Return (X, Y) of the center of cell containing provided text 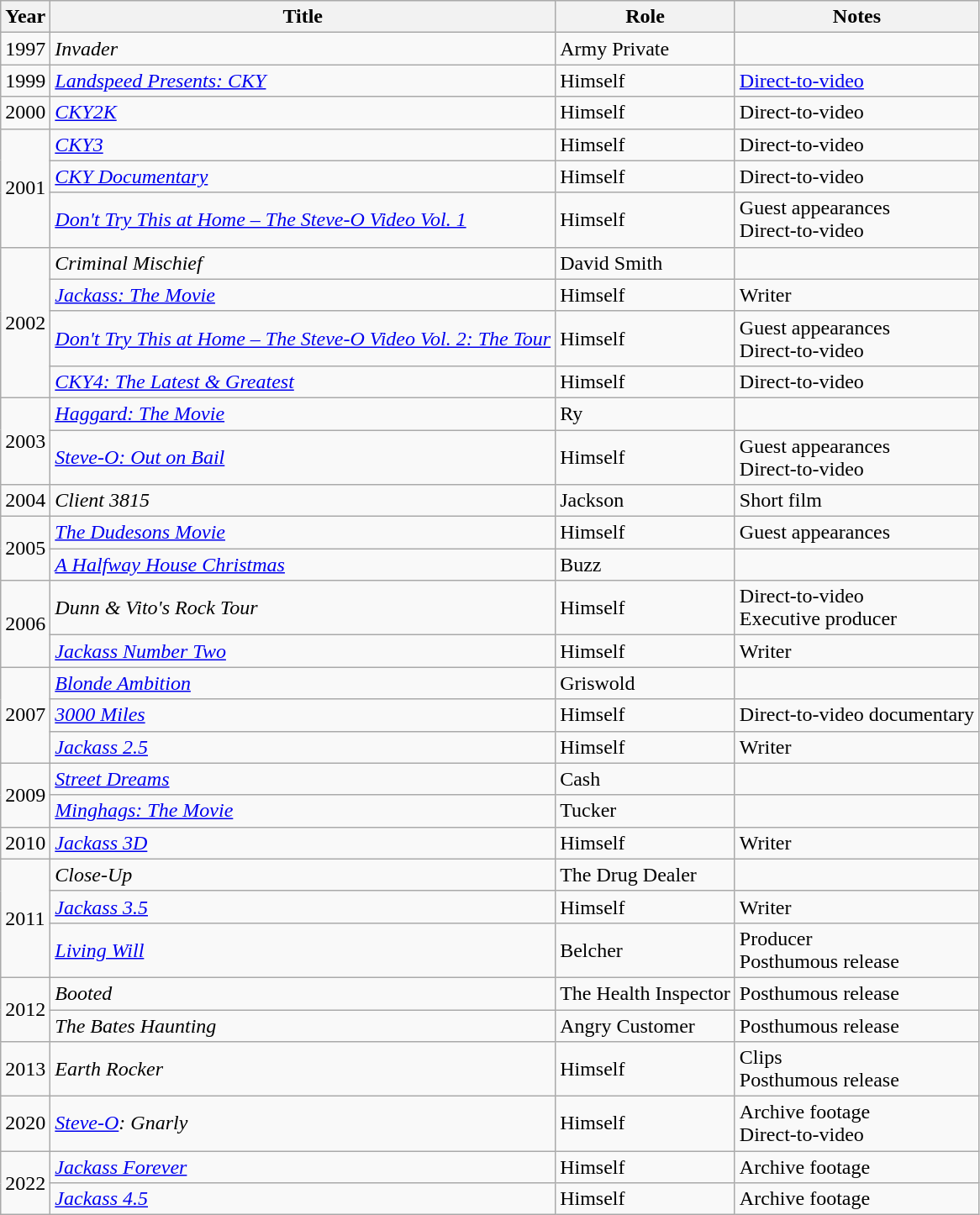
Direct-to-video documentary (856, 715)
1999 (25, 81)
2020 (25, 1124)
The Health Inspector (645, 993)
Don't Try This at Home – The Steve-O Video Vol. 2: The Tour (303, 338)
Steve-O: Out on Bail (303, 457)
2010 (25, 843)
Blonde Ambition (303, 683)
Army Private (645, 49)
Street Dreams (303, 779)
Haggard: The Movie (303, 413)
Belcher (645, 949)
Jackass Forever (303, 1167)
2006 (25, 623)
Year (25, 17)
Criminal Mischief (303, 263)
3000 Miles (303, 715)
2004 (25, 501)
Jackass Number Two (303, 651)
ClipsPosthumous release (856, 1069)
ProducerPosthumous release (856, 949)
Cash (645, 779)
2001 (25, 188)
CKY Documentary (303, 176)
Client 3815 (303, 501)
Short film (856, 501)
CKY2K (303, 113)
A Halfway House Christmas (303, 565)
The Drug Dealer (645, 875)
2022 (25, 1183)
Angry Customer (645, 1026)
2003 (25, 440)
Griswold (645, 683)
Jackass 2.5 (303, 747)
Earth Rocker (303, 1069)
2013 (25, 1069)
Jackass 3D (303, 843)
2002 (25, 323)
CKY3 (303, 145)
The Dudesons Movie (303, 533)
Title (303, 17)
The Bates Haunting (303, 1026)
Don't Try This at Home – The Steve-O Video Vol. 1 (303, 220)
Booted (303, 993)
Landspeed Presents: CKY (303, 81)
2012 (25, 1009)
Close-Up (303, 875)
Jackass 3.5 (303, 907)
Minghags: The Movie (303, 811)
Archive footageDirect-to-video (856, 1124)
Role (645, 17)
Jackass: The Movie (303, 295)
David Smith (645, 263)
2000 (25, 113)
Tucker (645, 811)
2005 (25, 549)
Direct-to-videoExecutive producer (856, 608)
Guest appearances (856, 533)
2011 (25, 918)
CKY4: The Latest & Greatest (303, 381)
Notes (856, 17)
Ry (645, 413)
Jackson (645, 501)
Jackass 4.5 (303, 1199)
Living Will (303, 949)
Invader (303, 49)
1997 (25, 49)
2009 (25, 795)
Buzz (645, 565)
Steve-O: Gnarly (303, 1124)
2007 (25, 715)
Dunn & Vito's Rock Tour (303, 608)
